Scan for the cell matching the given text and deliver its (X, Y) coordinate at center. 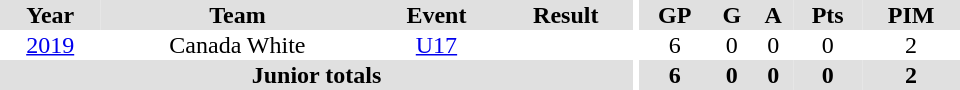
GP (675, 15)
Year (50, 15)
PIM (911, 15)
Pts (828, 15)
U17 (436, 45)
A (773, 15)
Result (566, 15)
G (732, 15)
Junior totals (316, 75)
Team (237, 15)
Canada White (237, 45)
Event (436, 15)
2019 (50, 45)
